Determine the (x, y) coordinate at the center of the cell enclosing the given text.  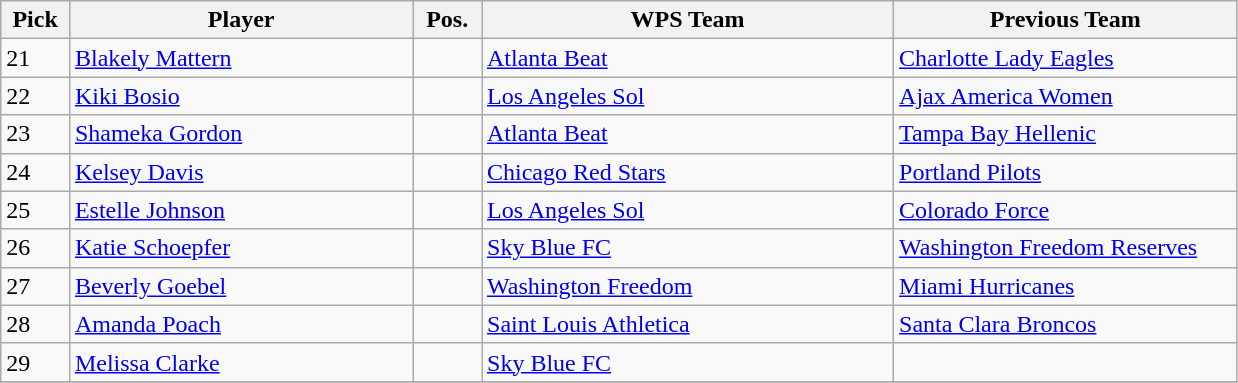
Colorado Force (1066, 210)
29 (36, 362)
Katie Schoepfer (240, 248)
28 (36, 324)
Tampa Bay Hellenic (1066, 134)
23 (36, 134)
27 (36, 286)
21 (36, 58)
22 (36, 96)
Pick (36, 20)
24 (36, 172)
Washington Freedom (688, 286)
Blakely Mattern (240, 58)
Melissa Clarke (240, 362)
Estelle Johnson (240, 210)
Santa Clara Broncos (1066, 324)
Previous Team (1066, 20)
Kelsey Davis (240, 172)
Pos. (448, 20)
Portland Pilots (1066, 172)
Kiki Bosio (240, 96)
Chicago Red Stars (688, 172)
Player (240, 20)
26 (36, 248)
Miami Hurricanes (1066, 286)
Saint Louis Athletica (688, 324)
Washington Freedom Reserves (1066, 248)
Charlotte Lady Eagles (1066, 58)
Shameka Gordon (240, 134)
25 (36, 210)
Amanda Poach (240, 324)
WPS Team (688, 20)
Beverly Goebel (240, 286)
Ajax America Women (1066, 96)
